Search for the cell housing the specified text and yield its [x, y] center coordinate. 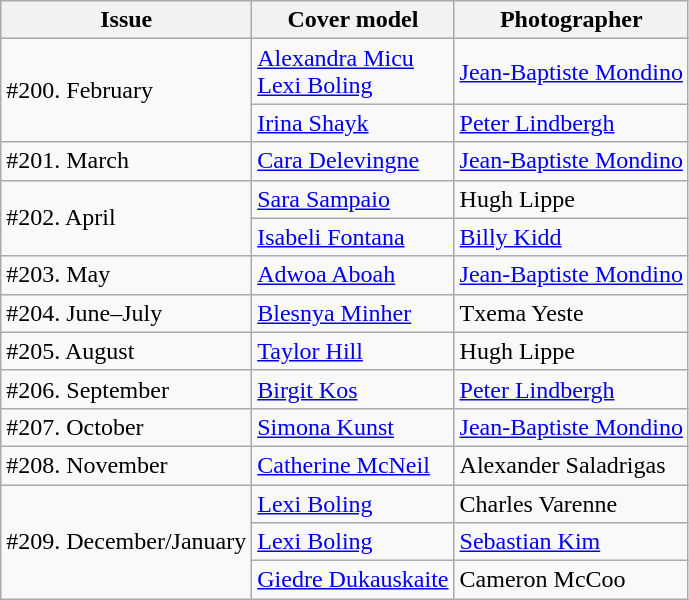
Giedre Dukauskaite [353, 580]
Adwoa Aboah [353, 275]
Cover model [353, 20]
Birgit Kos [353, 389]
Blesnya Minher [353, 313]
Txema Yeste [571, 313]
#209. December/January [126, 541]
Isabeli Fontana [353, 237]
#204. June–July [126, 313]
Cameron McCoo [571, 580]
Issue [126, 20]
Catherine McNeil [353, 465]
Photographer [571, 20]
Irina Shayk [353, 123]
#203. May [126, 275]
Simona Kunst [353, 427]
#208. November [126, 465]
Alexander Saladrigas [571, 465]
#201. March [126, 161]
#202. April [126, 218]
Taylor Hill [353, 351]
Billy Kidd [571, 237]
Sebastian Kim [571, 542]
Charles Varenne [571, 503]
#207. October [126, 427]
Cara Delevingne [353, 161]
Sara Sampaio [353, 199]
#200. February [126, 90]
#206. September [126, 389]
Alexandra MicuLexi Boling [353, 72]
#205. August [126, 351]
